Search for the cell housing the specified text and yield its [x, y] center coordinate. 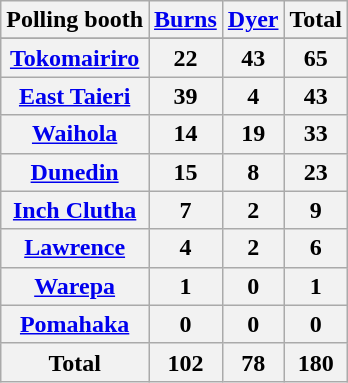
33 [316, 134]
East Taieri [75, 96]
14 [186, 134]
102 [186, 362]
15 [186, 172]
Waihola [75, 134]
65 [316, 58]
Tokomairiro [75, 58]
Lawrence [75, 248]
78 [253, 362]
23 [316, 172]
Pomahaka [75, 324]
19 [253, 134]
6 [316, 248]
180 [316, 362]
Warepa [75, 286]
Polling booth [75, 20]
Dyer [253, 20]
7 [186, 210]
22 [186, 58]
Inch Clutha [75, 210]
8 [253, 172]
Burns [186, 20]
9 [316, 210]
Dunedin [75, 172]
39 [186, 96]
